Scan for the cell matching the given text and deliver its (X, Y) coordinate at center. 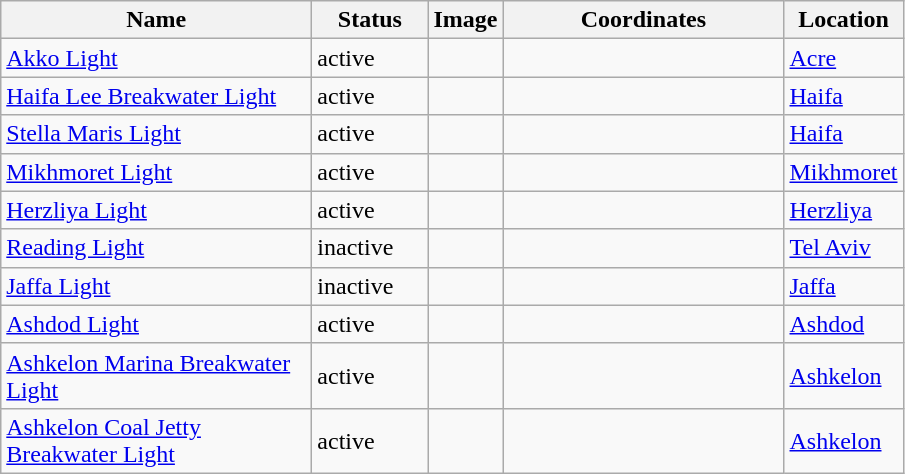
Acre (844, 58)
Herzliya Light (156, 210)
Name (156, 20)
Jaffa Light (156, 286)
Coordinates (644, 20)
Ashkelon Coal Jetty Breakwater Light (156, 440)
Ashdod Light (156, 324)
Mikhmoret (844, 172)
Tel Aviv (844, 248)
Stella Maris Light (156, 134)
Haifa Lee Breakwater Light (156, 96)
Image (466, 20)
Ashdod (844, 324)
Reading Light (156, 248)
Herzliya (844, 210)
Ashkelon Marina Breakwater Light (156, 376)
Akko Light (156, 58)
Jaffa (844, 286)
Mikhmoret Light (156, 172)
Location (844, 20)
Status (370, 20)
